Return (X, Y) of the center of cell containing provided text 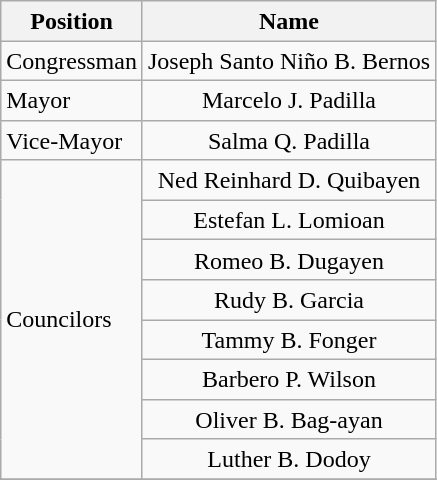
Position (72, 21)
Name (288, 21)
Rudy B. Garcia (288, 300)
Joseph Santo Niño B. Bernos (288, 61)
Marcelo J. Padilla (288, 100)
Barbero P. Wilson (288, 379)
Mayor (72, 100)
Congressman (72, 61)
Romeo B. Dugayen (288, 260)
Councilors (72, 320)
Vice-Mayor (72, 140)
Salma Q. Padilla (288, 140)
Tammy B. Fonger (288, 340)
Luther B. Dodoy (288, 459)
Estefan L. Lomioan (288, 220)
Ned Reinhard D. Quibayen (288, 180)
Oliver B. Bag-ayan (288, 419)
